From the cell containing the given text, extract its center point as (X, Y) coordinate. 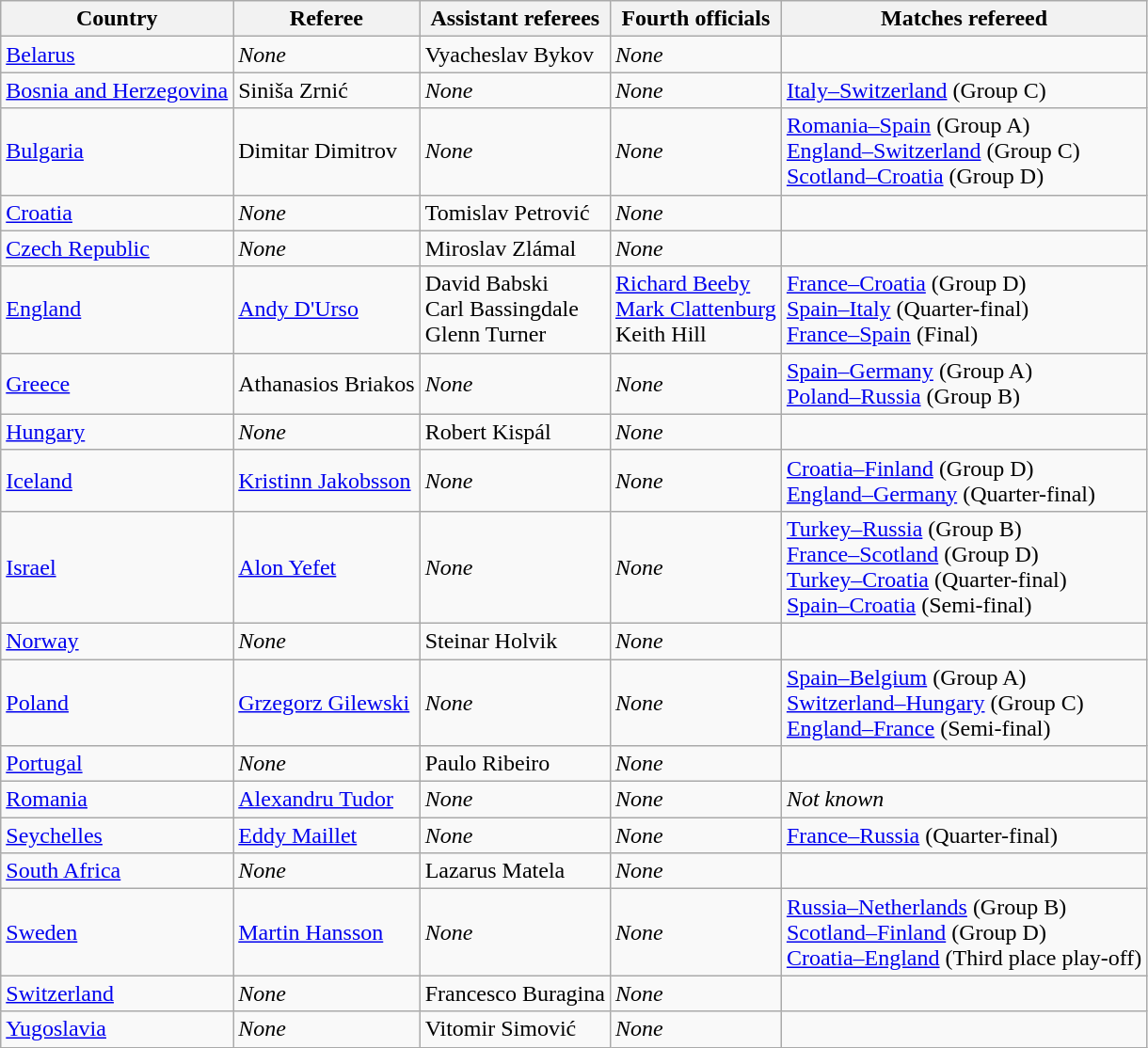
Andy D'Urso (327, 310)
Francesco Buragina (515, 993)
Martin Hansson (327, 932)
Israel (117, 566)
Italy–Switzerland (Group C) (964, 90)
Athanasios Briakos (327, 384)
Croatia–Finland (Group D)England–Germany (Quarter-final) (964, 480)
Eddy Maillet (327, 835)
Steinar Holvik (515, 641)
Not known (964, 800)
Croatia (117, 213)
Dimitar Dimitrov (327, 151)
Matches refereed (964, 19)
Miroslav Zlámal (515, 248)
Sweden (117, 932)
Seychelles (117, 835)
Switzerland (117, 993)
Fourth officials (695, 19)
Alon Yefet (327, 566)
Richard BeebyMark ClattenburgKeith Hill (695, 310)
South Africa (117, 871)
Greece (117, 384)
Robert Kispál (515, 432)
Grzegorz Gilewski (327, 702)
David BabskiCarl BassingdaleGlenn Turner (515, 310)
France–Croatia (Group D)Spain–Italy (Quarter-final)France–Spain (Final) (964, 310)
Assistant referees (515, 19)
Tomislav Petrović (515, 213)
Turkey–Russia (Group B)France–Scotland (Group D)Turkey–Croatia (Quarter-final)Spain–Croatia (Semi-final) (964, 566)
Lazarus Matela (515, 871)
Kristinn Jakobsson (327, 480)
Russia–Netherlands (Group B)Scotland–Finland (Group D)Croatia–England (Third place play-off) (964, 932)
Iceland (117, 480)
Referee (327, 19)
Bulgaria (117, 151)
Spain–Belgium (Group A)Switzerland–Hungary (Group C)England–France (Semi-final) (964, 702)
Paulo Ribeiro (515, 764)
Romania (117, 800)
Poland (117, 702)
Vitomir Simović (515, 1029)
Vyacheslav Bykov (515, 55)
Siniša Zrnić (327, 90)
Alexandru Tudor (327, 800)
England (117, 310)
Czech Republic (117, 248)
Belarus (117, 55)
Spain–Germany (Group A)Poland–Russia (Group B) (964, 384)
Hungary (117, 432)
France–Russia (Quarter-final) (964, 835)
Norway (117, 641)
Portugal (117, 764)
Yugoslavia (117, 1029)
Country (117, 19)
Romania–Spain (Group A)England–Switzerland (Group C)Scotland–Croatia (Group D) (964, 151)
Bosnia and Herzegovina (117, 90)
